Capture the cell that displays the provided text and extract its [x, y] central coordinate. 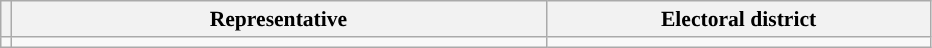
Electoral district [738, 19]
Representative [278, 19]
